Provide the [x, y] coordinate of the cell's center where the given text is located.  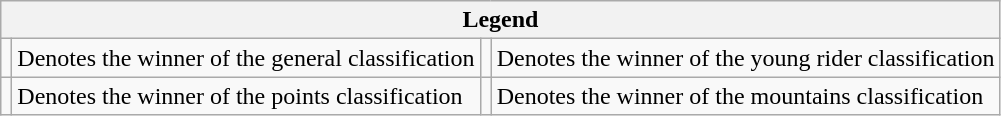
Denotes the winner of the general classification [246, 58]
Legend [500, 20]
Denotes the winner of the mountains classification [746, 96]
Denotes the winner of the young rider classification [746, 58]
Denotes the winner of the points classification [246, 96]
